Search for the cell housing the specified text and yield its [x, y] center coordinate. 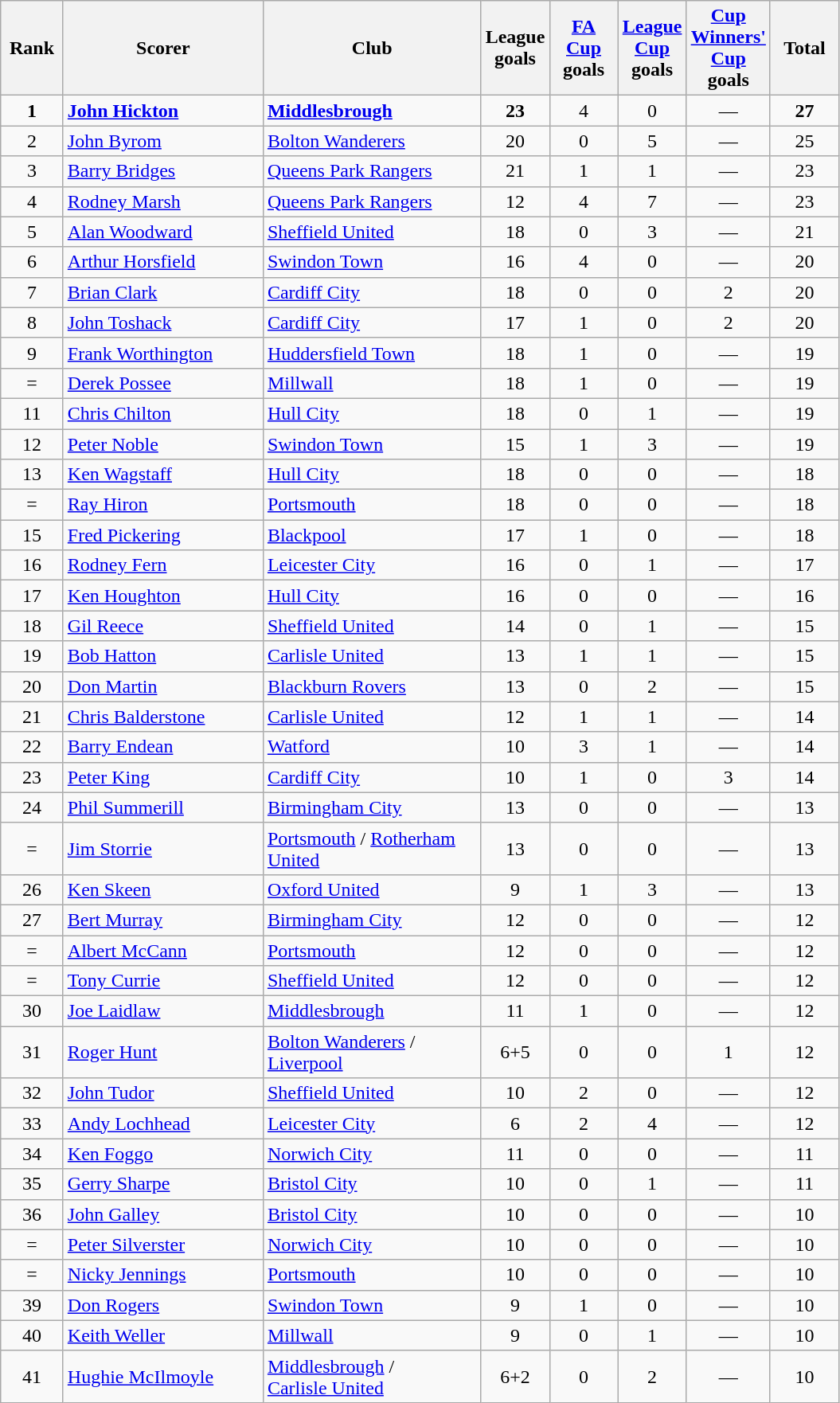
Bob Hatton [162, 656]
Gerry Sharpe [162, 1184]
Barry Endean [162, 747]
Brian Clark [162, 292]
Bolton Wanderers [372, 141]
6+2 [515, 1376]
30 [32, 1011]
Watford [372, 747]
Chris Chilton [162, 413]
Bolton Wanderers /Liverpool [372, 1053]
Frank Worthington [162, 353]
League goals [515, 48]
40 [32, 1335]
Portsmouth / Rotherham United [372, 849]
Ken Houghton [162, 596]
John Galley [162, 1214]
Derek Possee [162, 383]
31 [32, 1053]
Blackpool [372, 535]
32 [32, 1093]
Andy Lochhead [162, 1124]
Blackburn Rovers [372, 686]
Peter Silverster [162, 1245]
39 [32, 1305]
6+5 [515, 1053]
John Toshack [162, 322]
24 [32, 807]
Rank [32, 48]
John Hickton [162, 111]
Jim Storrie [162, 849]
26 [32, 889]
Fred Pickering [162, 535]
Don Rogers [162, 1305]
Bert Murray [162, 920]
22 [32, 747]
League Cup goals [652, 48]
Alan Woodward [162, 232]
Ken Wagstaff [162, 475]
Albert McCann [162, 950]
41 [32, 1376]
Rodney Fern [162, 565]
Scorer [162, 48]
8 [32, 322]
35 [32, 1184]
John Tudor [162, 1093]
Chris Balderstone [162, 717]
FA Cup goals [584, 48]
Peter Noble [162, 444]
Total [804, 48]
33 [32, 1124]
Arthur Horsfield [162, 262]
Roger Hunt [162, 1053]
Keith Weller [162, 1335]
Barry Bridges [162, 171]
Joe Laidlaw [162, 1011]
Middlesbrough /Carlisle United [372, 1376]
36 [32, 1214]
Nicky Jennings [162, 1275]
Oxford United [372, 889]
Rodney Marsh [162, 201]
Hughie McIlmoyle [162, 1376]
34 [32, 1154]
Ken Foggo [162, 1154]
Tony Currie [162, 981]
Cup Winners' Cup goals [728, 48]
Gil Reece [162, 626]
Ray Hiron [162, 505]
Don Martin [162, 686]
Club [372, 48]
Ken Skeen [162, 889]
Peter King [162, 777]
Huddersfield Town [372, 353]
25 [804, 141]
Phil Summerill [162, 807]
John Byrom [162, 141]
